Search for the cell housing the specified text and yield its [x, y] center coordinate. 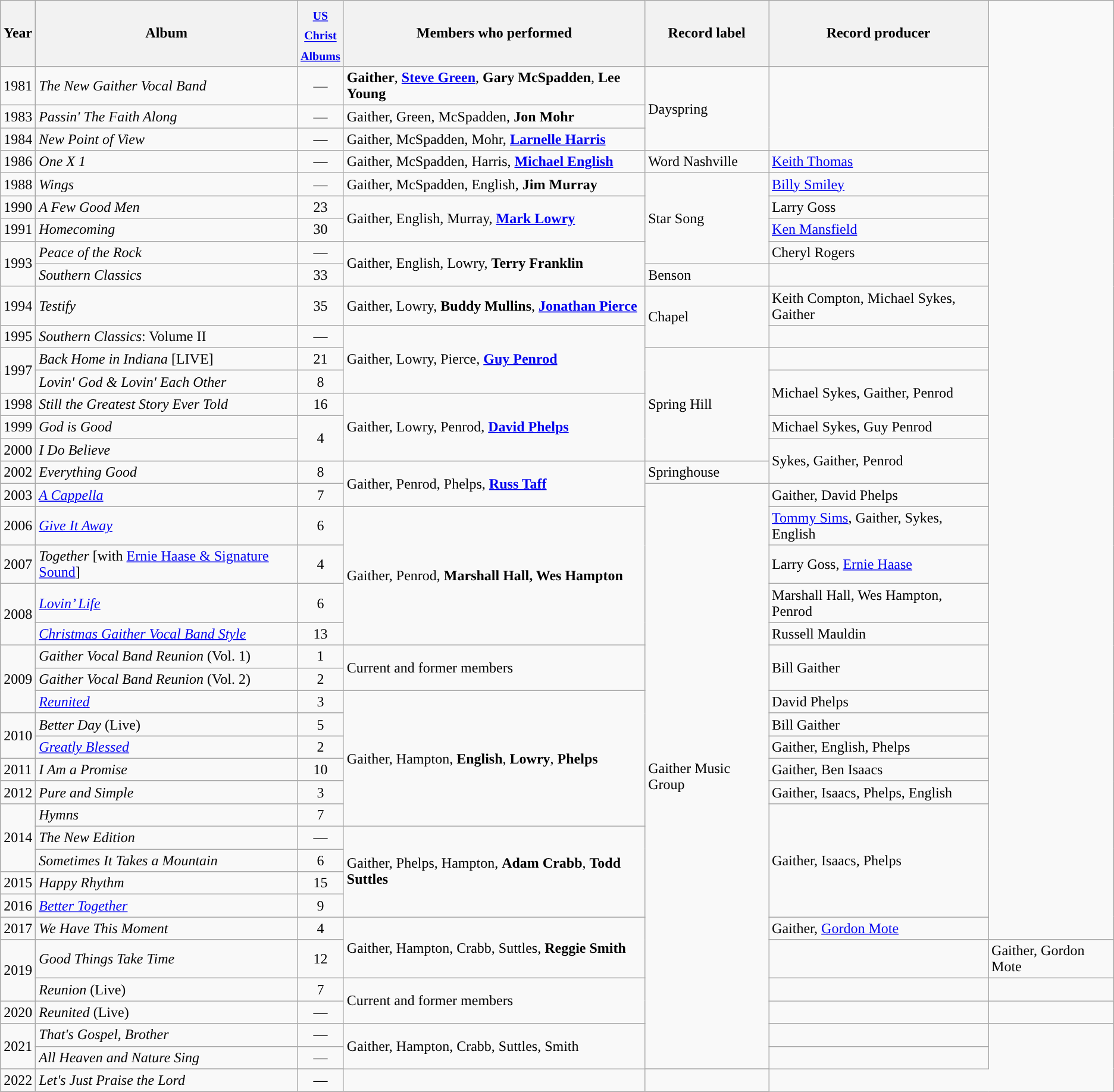
Sykes, Gaither, Penrod [878, 461]
Lovin' God & Lovin' Each Other [167, 381]
Hymns [167, 815]
9 [321, 906]
Record label [707, 33]
Better Together [167, 906]
Peace of the Rock [167, 252]
2010 [18, 736]
The New Edition [167, 838]
2019 [18, 970]
Let's Just Praise the Lord [167, 1080]
30 [321, 230]
Spring Hill [707, 404]
Keith Thomas [878, 162]
I Am a Promise [167, 769]
Gaither Music Group [707, 776]
That's Gospel, Brother [167, 1035]
2020 [18, 1012]
Members who performed [494, 33]
Southern Classics: Volume II [167, 336]
Star Song [707, 218]
New Point of View [167, 139]
Gaither, English, Murray, Mark Lowry [494, 218]
2022 [18, 1080]
1999 [18, 427]
Passin' The Faith Along [167, 117]
Reunited [167, 702]
Back Home in Indiana [LIVE] [167, 359]
Gaither, Penrod, Phelps, Russ Taff [494, 484]
35 [321, 306]
1997 [18, 370]
Gaither, Green, McSpadden, Jon Mohr [494, 117]
Chapel [707, 317]
A Cappella [167, 495]
Gaither, McSpadden, Mohr, Larnelle Harris [494, 139]
1983 [18, 117]
2017 [18, 928]
Michael Sykes, Guy Penrod [878, 427]
Benson [707, 275]
Greatly Blessed [167, 747]
Ken Mansfield [878, 230]
Gaither, McSpadden, Harris, Michael English [494, 162]
Christmas Gaither Vocal Band Style [167, 634]
I Do Believe [167, 450]
All Heaven and Nature Sing [167, 1057]
Year [18, 33]
2015 [18, 883]
13 [321, 634]
Gaither, Steve Green, Gary McSpadden, Lee Young [494, 86]
2007 [18, 564]
Gaither, Hampton, English, Lowry, Phelps [494, 758]
Reunited (Live) [167, 1012]
Larry Goss [878, 207]
1993 [18, 264]
15 [321, 883]
USChristAlbums [321, 33]
16 [321, 404]
Gaither, McSpadden, English, Jim Murray [494, 184]
Michael Sykes, Gaither, Penrod [878, 393]
Gaither, Isaacs, Phelps [878, 860]
2006 [18, 526]
2012 [18, 792]
5 [321, 724]
Still the Greatest Story Ever Told [167, 404]
Dayspring [707, 108]
Gaither, Hampton, Crabb, Suttles, Reggie Smith [494, 947]
Marshall Hall, Wes Hampton, Penrod [878, 603]
Gaither, Lowry, Penrod, David Phelps [494, 427]
10 [321, 769]
1981 [18, 86]
Gaither, Isaacs, Phelps, English [878, 792]
1 [321, 656]
Cheryl Rogers [878, 252]
23 [321, 207]
2002 [18, 473]
Better Day (Live) [167, 724]
Springhouse [707, 473]
A Few Good Men [167, 207]
Pure and Simple [167, 792]
1984 [18, 139]
Sometimes It Takes a Mountain [167, 861]
Lovin’ Life [167, 603]
Everything Good [167, 473]
2009 [18, 679]
Good Things Take Time [167, 959]
2016 [18, 906]
The New Gaither Vocal Band [167, 86]
Album [167, 33]
1995 [18, 336]
1994 [18, 306]
Word Nashville [707, 162]
Gaither, English, Phelps [878, 747]
1991 [18, 230]
Gaither, Lowry, Pierce, Guy Penrod [494, 359]
Gaither, Hampton, Crabb, Suttles, Smith [494, 1046]
Gaither Vocal Band Reunion (Vol. 2) [167, 679]
2000 [18, 450]
1998 [18, 404]
Gaither Vocal Band Reunion (Vol. 1) [167, 656]
Record producer [878, 33]
God is Good [167, 427]
2014 [18, 837]
Gaither, Phelps, Hampton, Adam Crabb, Todd Suttles [494, 872]
Together [with Ernie Haase & Signature Sound] [167, 564]
Happy Rhythm [167, 883]
One X 1 [167, 162]
Gaither, Lowry, Buddy Mullins, Jonathan Pierce [494, 306]
Gaither, Ben Isaacs [878, 769]
Testify [167, 306]
David Phelps [878, 702]
Homecoming [167, 230]
1988 [18, 184]
Gaither, David Phelps [878, 495]
Billy Smiley [878, 184]
21 [321, 359]
33 [321, 275]
12 [321, 959]
2008 [18, 614]
1990 [18, 207]
Russell Mauldin [878, 634]
Give It Away [167, 526]
2021 [18, 1046]
Reunion (Live) [167, 990]
2011 [18, 769]
1986 [18, 162]
Southern Classics [167, 275]
Keith Compton, Michael Sykes, Gaither [878, 306]
Wings [167, 184]
Gaither, English, Lowry, Terry Franklin [494, 264]
Larry Goss, Ernie Haase [878, 564]
Gaither, Penrod, Marshall Hall, Wes Hampton [494, 576]
2003 [18, 495]
Tommy Sims, Gaither, Sykes, English [878, 526]
We Have This Moment [167, 928]
